Detect which cell encompasses the target text, then output its [x, y] center coordinate. 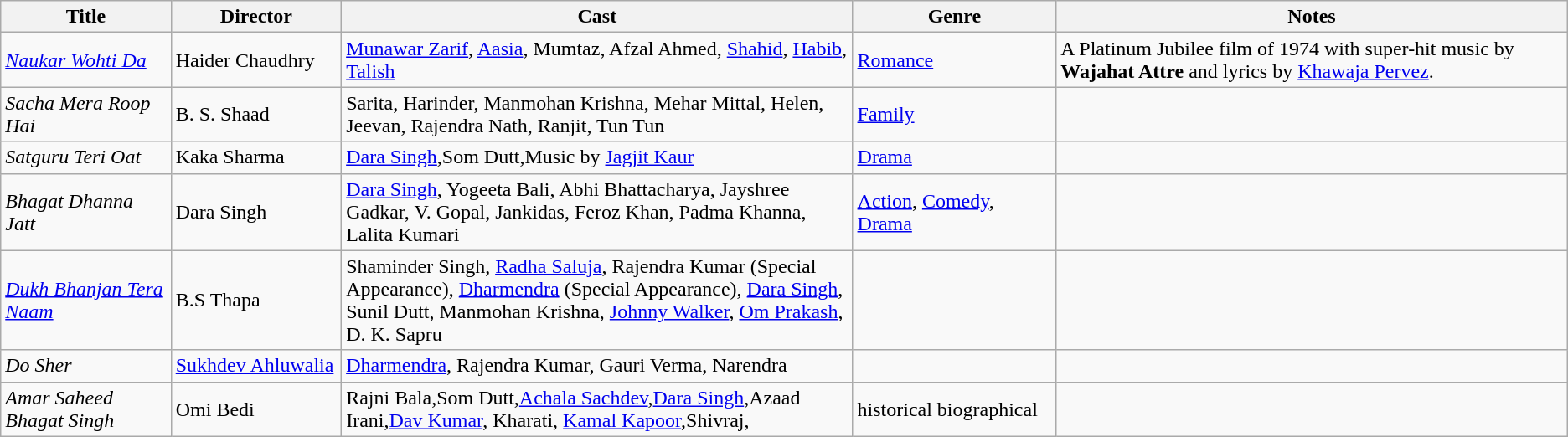
Family [955, 114]
Dharmendra, Rajendra Kumar, Gauri Verma, Narendra [597, 366]
B.S Thapa [256, 300]
B. S. Shaad [256, 114]
Sacha Mera Roop Hai [85, 114]
Munawar Zarif, Aasia, Mumtaz, Afzal Ahmed, Shahid, Habib, Talish [597, 60]
Dara Singh, Yogeeta Bali, Abhi Bhattacharya, Jayshree Gadkar, V. Gopal, Jankidas, Feroz Khan, Padma Khanna, Lalita Kumari [597, 212]
Dara Singh [256, 212]
Romance [955, 60]
Drama [955, 157]
Kaka Sharma [256, 157]
Cast [597, 17]
Action, Comedy, Drama [955, 212]
Sukhdev Ahluwalia [256, 366]
Genre [955, 17]
Rajni Bala,Som Dutt,Achala Sachdev,Dara Singh,Azaad Irani,Dav Kumar, Kharati, Kamal Kapoor,Shivraj, [597, 409]
historical biographical [955, 409]
Satguru Teri Oat [85, 157]
A Platinum Jubilee film of 1974 with super-hit music by Wajahat Attre and lyrics by Khawaja Pervez. [1312, 60]
Dara Singh,Som Dutt,Music by Jagjit Kaur [597, 157]
Dukh Bhanjan Tera Naam [85, 300]
Sarita, Harinder, Manmohan Krishna, Mehar Mittal, Helen, Jeevan, Rajendra Nath, Ranjit, Tun Tun [597, 114]
Bhagat Dhanna Jatt [85, 212]
Naukar Wohti Da [85, 60]
Title [85, 17]
Omi Bedi [256, 409]
Amar Saheed Bhagat Singh [85, 409]
Director [256, 17]
Haider Chaudhry [256, 60]
Do Sher [85, 366]
Notes [1312, 17]
